Scan for the cell matching the given text and deliver its [X, Y] coordinate at center. 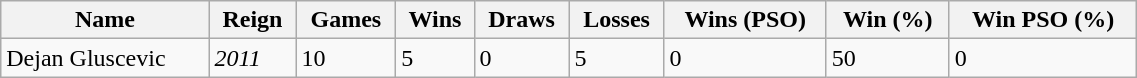
Win (%) [888, 20]
Wins (PSO) [745, 20]
Win PSO (%) [1043, 20]
Dejan Gluscevic [105, 58]
50 [888, 58]
Reign [252, 20]
Games [346, 20]
Name [105, 20]
Wins [435, 20]
Losses [616, 20]
10 [346, 58]
Draws [522, 20]
2011 [252, 58]
